Scan for the cell matching the given text and deliver its [x, y] coordinate at center. 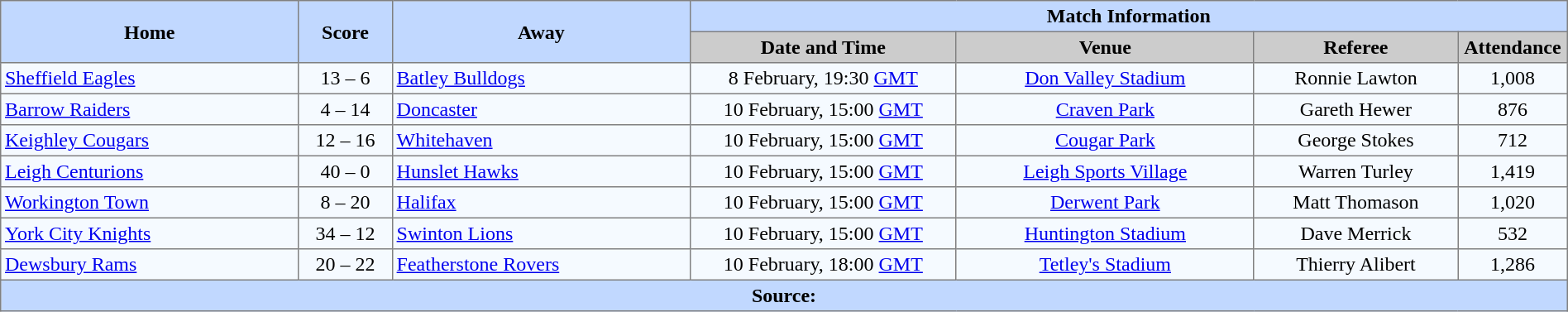
4 – 14 [346, 109]
Warren Turley [1355, 171]
Barrow Raiders [150, 109]
Halifax [541, 203]
Whitehaven [541, 141]
Matt Thomason [1355, 203]
Date and Time [823, 47]
Dave Merrick [1355, 233]
Featherstone Rovers [541, 265]
Match Information [1128, 17]
Leigh Centurions [150, 171]
8 – 20 [346, 203]
George Stokes [1355, 141]
Batley Bulldogs [541, 79]
12 – 16 [346, 141]
Hunslet Hawks [541, 171]
1,419 [1513, 171]
Don Valley Stadium [1105, 79]
40 – 0 [346, 171]
1,020 [1513, 203]
Leigh Sports Village [1105, 171]
Keighley Cougars [150, 141]
Huntington Stadium [1105, 233]
712 [1513, 141]
Venue [1105, 47]
York City Knights [150, 233]
Referee [1355, 47]
Source: [784, 295]
Ronnie Lawton [1355, 79]
Attendance [1513, 47]
Derwent Park [1105, 203]
8 February, 19:30 GMT [823, 79]
Cougar Park [1105, 141]
1,008 [1513, 79]
Tetley's Stadium [1105, 265]
Sheffield Eagles [150, 79]
Away [541, 31]
Craven Park [1105, 109]
20 – 22 [346, 265]
13 – 6 [346, 79]
876 [1513, 109]
532 [1513, 233]
Home [150, 31]
10 February, 18:00 GMT [823, 265]
Swinton Lions [541, 233]
Gareth Hewer [1355, 109]
34 – 12 [346, 233]
Dewsbury Rams [150, 265]
Doncaster [541, 109]
1,286 [1513, 265]
Thierry Alibert [1355, 265]
Score [346, 31]
Workington Town [150, 203]
